From the cell containing the given text, extract its center point as [x, y] coordinate. 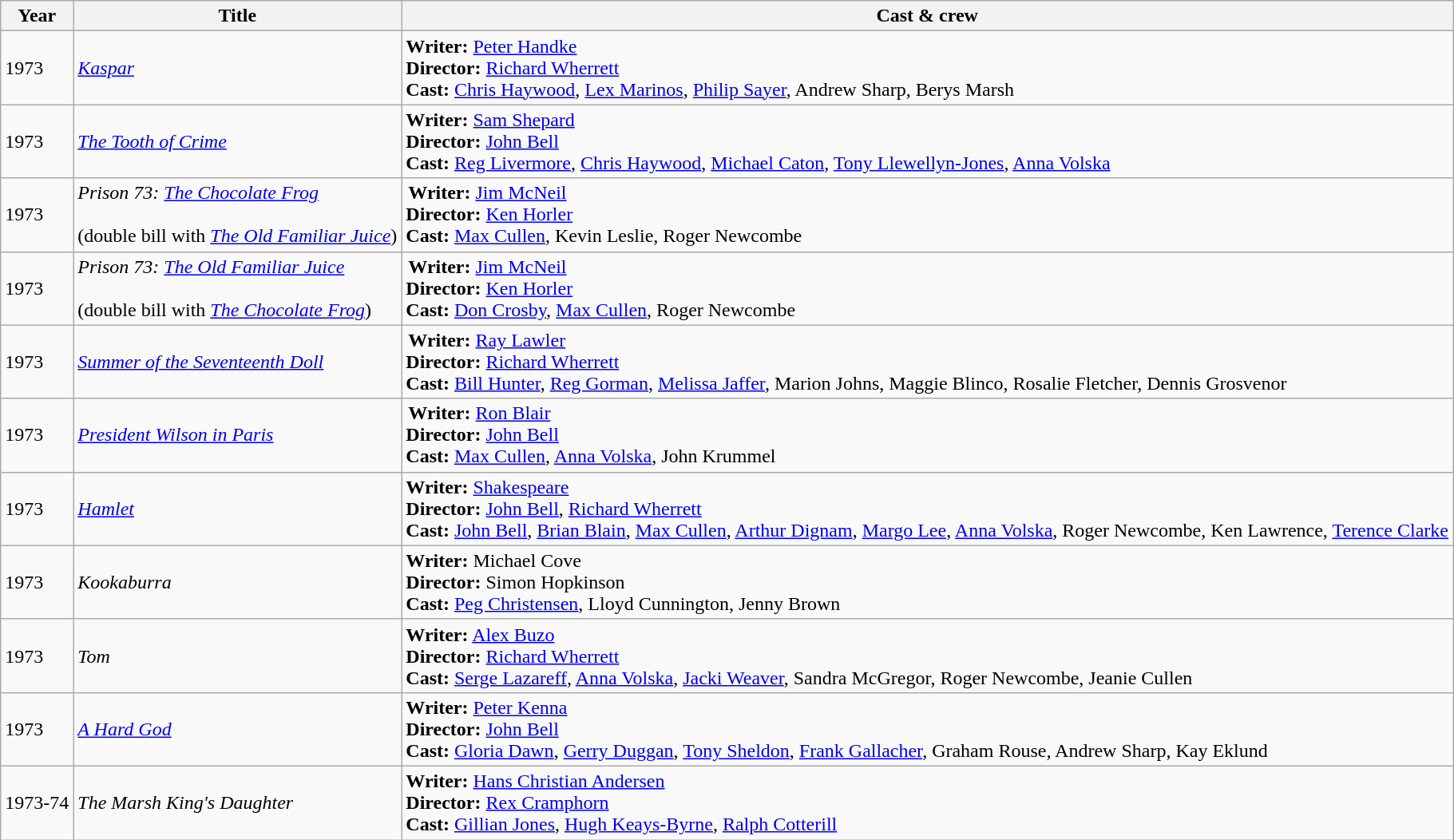
Writer: Sam ShepardDirector: John BellCast: Reg Livermore, Chris Haywood, Michael Caton, Tony Llewellyn-Jones, Anna Volska [928, 141]
Writer: Peter KennaDirector: John BellCast: Gloria Dawn, Gerry Duggan, Tony Sheldon, Frank Gallacher, Graham Rouse, Andrew Sharp, Kay Eklund [928, 729]
Writer: Jim McNeilDirector: Ken HorlerCast: Don Crosby, Max Cullen, Roger Newcombe [928, 288]
Hamlet [238, 509]
The Marsh King's Daughter [238, 802]
Writer: Ron BlairDirector: John BellCast: Max Cullen, Anna Volska, John Krummel [928, 435]
Year [37, 16]
Tom [238, 656]
Writer: Alex BuzoDirector: Richard WherrettCast: Serge Lazareff, Anna Volska, Jacki Weaver, Sandra McGregor, Roger Newcombe, Jeanie Cullen [928, 656]
Kookaburra [238, 582]
1973-74 [37, 802]
Summer of the Seventeenth Doll [238, 362]
President Wilson in Paris [238, 435]
Writer: Peter HandkeDirector: Richard WherrettCast: Chris Haywood, Lex Marinos, Philip Sayer, Andrew Sharp, Berys Marsh [928, 68]
Cast & crew [928, 16]
Title [238, 16]
A Hard God [238, 729]
The Tooth of Crime [238, 141]
Kaspar [238, 68]
Prison 73: The Old Familiar Juice(double bill with The Chocolate Frog) [238, 288]
Writer: Jim McNeilDirector: Ken HorlerCast: Max Cullen, Kevin Leslie, Roger Newcombe [928, 215]
Writer: Michael CoveDirector: Simon HopkinsonCast: Peg Christensen, Lloyd Cunnington, Jenny Brown [928, 582]
Prison 73: The Chocolate Frog (double bill with The Old Familiar Juice) [238, 215]
Writer: Hans Christian AndersenDirector: Rex CramphornCast: Gillian Jones, Hugh Keays-Byrne, Ralph Cotterill [928, 802]
